Determine the (X, Y) coordinate at the center of the cell enclosing the given text.  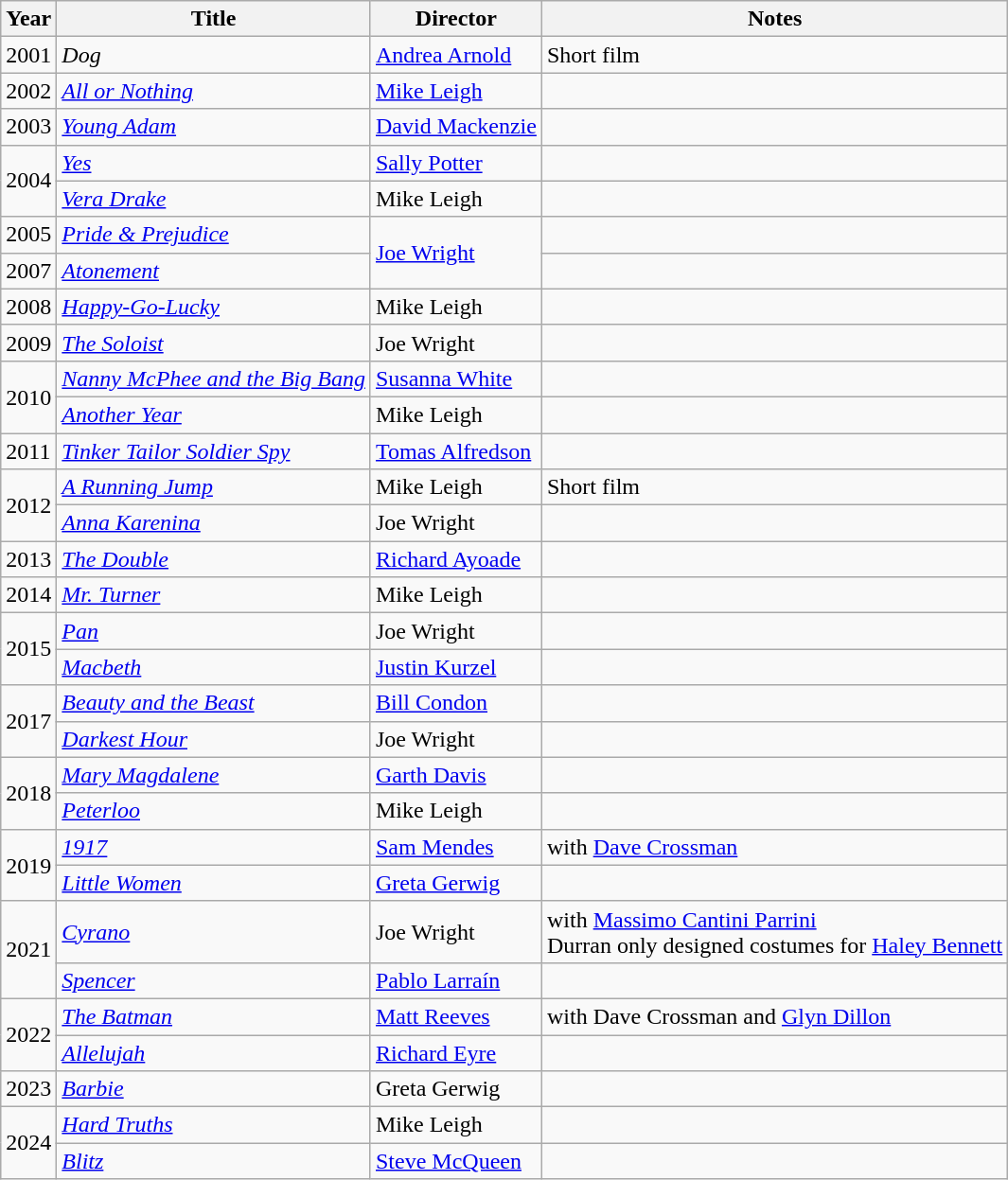
2021 (28, 950)
Tomas Alfredson (456, 451)
Steve McQueen (456, 1161)
Atonement (214, 271)
Dog (214, 55)
Director (456, 19)
1917 (214, 847)
Vera Drake (214, 199)
with Dave Crossman (774, 847)
Mr. Turner (214, 595)
2010 (28, 396)
2009 (28, 343)
2005 (28, 235)
2007 (28, 271)
with Dave Crossman and Glyn Dillon (774, 1016)
2001 (28, 55)
Blitz (214, 1161)
Another Year (214, 414)
2015 (28, 649)
Sally Potter (456, 163)
Garth Davis (456, 775)
2017 (28, 721)
Peterloo (214, 811)
2024 (28, 1143)
2023 (28, 1089)
Darkest Hour (214, 739)
The Batman (214, 1016)
All or Nothing (214, 91)
2008 (28, 307)
The Double (214, 559)
Nanny McPhee and the Big Bang (214, 379)
Bill Condon (456, 703)
Mary Magdalene (214, 775)
Cyrano (214, 931)
Barbie (214, 1089)
Pablo Larraín (456, 980)
Little Women (214, 883)
2003 (28, 127)
Pride & Prejudice (214, 235)
with Massimo Cantini ParriniDurran only designed costumes for Haley Bennett (774, 931)
2014 (28, 595)
2018 (28, 793)
2019 (28, 865)
2002 (28, 91)
The Soloist (214, 343)
Susanna White (456, 379)
Matt Reeves (456, 1016)
Pan (214, 631)
Hard Truths (214, 1125)
2013 (28, 559)
Yes (214, 163)
Andrea Arnold (456, 55)
2004 (28, 181)
Title (214, 19)
Tinker Tailor Soldier Spy (214, 451)
Anna Karenina (214, 523)
Beauty and the Beast (214, 703)
Richard Eyre (456, 1053)
Happy-Go-Lucky (214, 307)
Young Adam (214, 127)
Allelujah (214, 1053)
Spencer (214, 980)
A Running Jump (214, 487)
Notes (774, 19)
Year (28, 19)
David Mackenzie (456, 127)
Macbeth (214, 667)
Sam Mendes (456, 847)
2012 (28, 505)
Richard Ayoade (456, 559)
Justin Kurzel (456, 667)
2011 (28, 451)
2022 (28, 1034)
